Detect which cell encompasses the target text, then output its (X, Y) center coordinate. 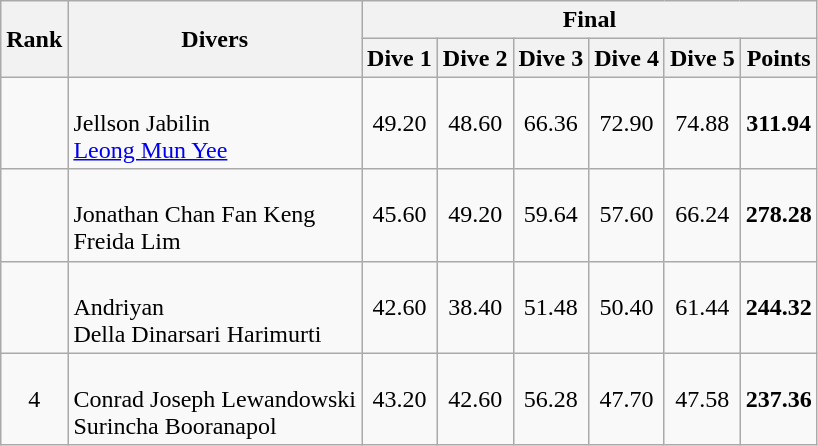
57.60 (627, 215)
237.36 (778, 399)
Dive 2 (475, 58)
48.60 (475, 123)
Points (778, 58)
47.58 (702, 399)
Dive 1 (400, 58)
66.36 (551, 123)
43.20 (400, 399)
56.28 (551, 399)
244.32 (778, 307)
Dive 5 (702, 58)
Dive 4 (627, 58)
278.28 (778, 215)
AndriyanDella Dinarsari Harimurti (215, 307)
50.40 (627, 307)
59.64 (551, 215)
Divers (215, 39)
72.90 (627, 123)
61.44 (702, 307)
45.60 (400, 215)
Final (590, 20)
4 (34, 399)
38.40 (475, 307)
311.94 (778, 123)
Rank (34, 39)
74.88 (702, 123)
47.70 (627, 399)
Jellson JabilinLeong Mun Yee (215, 123)
Conrad Joseph LewandowskiSurincha Booranapol (215, 399)
Dive 3 (551, 58)
66.24 (702, 215)
Jonathan Chan Fan KengFreida Lim (215, 215)
51.48 (551, 307)
